Search for the cell housing the specified text and yield its (x, y) center coordinate. 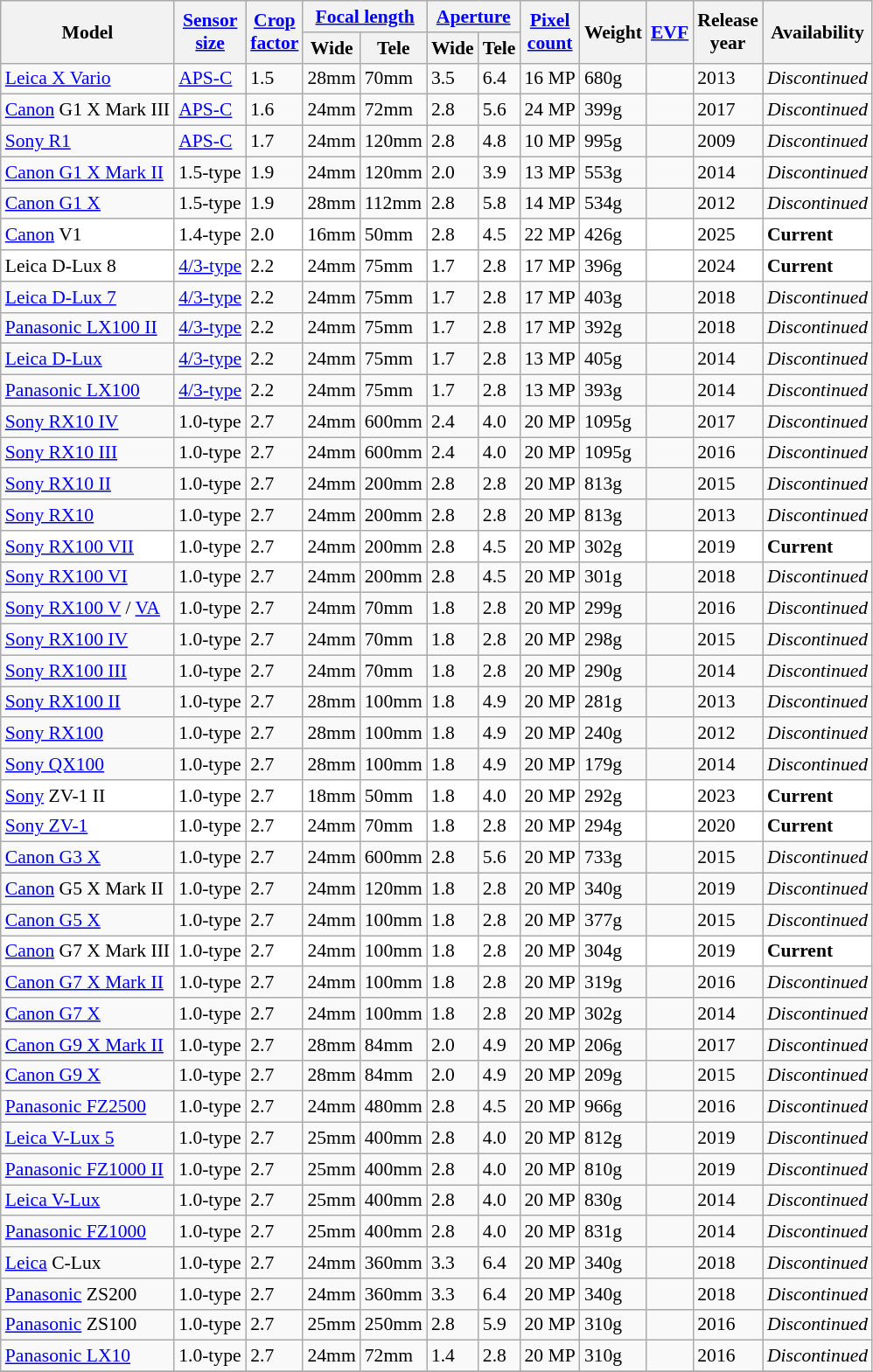
Sony ZV-1 (87, 826)
553g (613, 172)
Leica V-Lux 5 (87, 1139)
Availability (817, 31)
179g (613, 764)
Canon G9 X Mark II (87, 1045)
Sony RX10 II (87, 484)
Canon G5 X Mark II (87, 889)
Panasonic FZ2500 (87, 1107)
Pixelcount (549, 31)
2024 (728, 266)
240g (613, 734)
403g (613, 297)
5.8 (499, 204)
304g (613, 951)
2009 (728, 142)
Canon G1 X Mark III (87, 110)
Sony RX100 (87, 734)
4.8 (499, 142)
Weight (613, 31)
Sony ZV-1 II (87, 796)
680g (613, 79)
Sony RX100 VI (87, 577)
377g (613, 920)
Leica D-Lux 7 (87, 297)
Panasonic ZS200 (87, 1294)
Canon G7 X Mark III (87, 951)
Canon G7 X Mark II (87, 983)
810g (613, 1169)
Canon G7 X (87, 1013)
Leica V-Lux (87, 1201)
Canon G5 X (87, 920)
Sony RX100 V / VA (87, 609)
294g (613, 826)
392g (613, 328)
399g (613, 110)
Panasonic FZ1000 II (87, 1169)
10 MP (549, 142)
831g (613, 1232)
299g (613, 609)
426g (613, 235)
Sony RX100 IV (87, 640)
281g (613, 702)
Sony RX100 II (87, 702)
1.5 (275, 79)
Panasonic ZS100 (87, 1325)
112mm (394, 204)
Panasonic LX100 II (87, 328)
995g (613, 142)
480mm (394, 1107)
Leica D-Lux 8 (87, 266)
Sony R1 (87, 142)
206g (613, 1045)
Sony RX100 III (87, 671)
16mm (331, 235)
14 MP (549, 204)
1.4-type (210, 235)
24 MP (549, 110)
Panasonic LX100 (87, 391)
16 MP (549, 79)
405g (613, 359)
Model (87, 31)
Canon G1 X Mark II (87, 172)
3.5 (453, 79)
Leica D-Lux (87, 359)
Panasonic FZ1000 (87, 1232)
Sony RX10 (87, 515)
Cropfactor (275, 31)
Sony QX100 (87, 764)
209g (613, 1076)
2020 (728, 826)
22 MP (549, 235)
18mm (331, 796)
319g (613, 983)
Releaseyear (728, 31)
Sony RX100 VII (87, 547)
Canon G1 X (87, 204)
2025 (728, 235)
1.4 (453, 1356)
393g (613, 391)
Sony RX10 IV (87, 421)
290g (613, 671)
3.9 (499, 172)
Panasonic LX10 (87, 1356)
5.9 (499, 1325)
966g (613, 1107)
Sony RX10 III (87, 453)
1.6 (275, 110)
733g (613, 858)
Canon V1 (87, 235)
Canon G9 X (87, 1076)
250mm (394, 1325)
830g (613, 1201)
Focal length (364, 17)
534g (613, 204)
Canon G3 X (87, 858)
2023 (728, 796)
396g (613, 266)
EVF (670, 31)
812g (613, 1139)
298g (613, 640)
Leica C-Lux (87, 1263)
301g (613, 577)
292g (613, 796)
Sensorsize (210, 31)
Aperture (474, 17)
Leica X Vario (87, 79)
